Find where the given text appears and provide that cell's center as [x, y] coordinate. 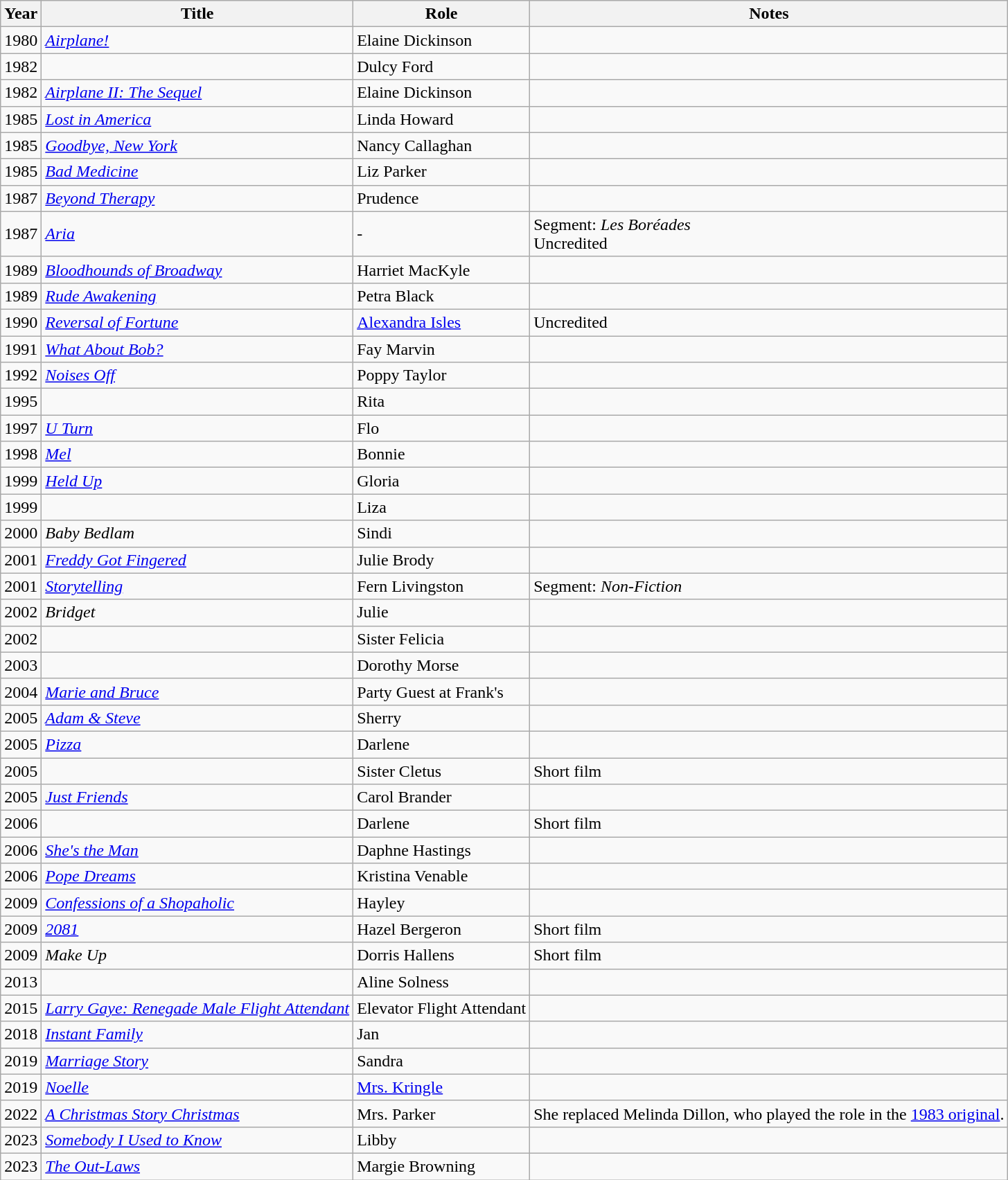
Nancy Callaghan [442, 146]
Bonnie [442, 455]
Somebody I Used to Know [197, 1140]
Instant Family [197, 1034]
Party Guest at Frank's [442, 692]
What About Bob? [197, 349]
- [442, 234]
Held Up [197, 481]
Noelle [197, 1087]
2004 [21, 692]
Dulcy Ford [442, 67]
Libby [442, 1140]
Margie Browning [442, 1166]
Alexandra Isles [442, 322]
Reversal of Fortune [197, 322]
Prudence [442, 198]
Julie Brody [442, 560]
Goodbye, New York [197, 146]
Liz Parker [442, 172]
Storytelling [197, 586]
2013 [21, 982]
Airplane II: The Sequel [197, 93]
Gloria [442, 481]
2000 [21, 534]
Julie [442, 613]
Make Up [197, 956]
Dorothy Morse [442, 665]
Aline Solness [442, 982]
Title [197, 14]
Sindi [442, 534]
A Christmas Story Christmas [197, 1113]
Sister Cletus [442, 771]
The Out-Laws [197, 1166]
Airplane! [197, 40]
Lost in America [197, 119]
Year [21, 14]
Baby Bedlam [197, 534]
Bloodhounds of Broadway [197, 270]
Daphne Hastings [442, 850]
Mrs. Kringle [442, 1087]
Segment: Non-Fiction [769, 586]
2022 [21, 1113]
2018 [21, 1034]
Dorris Hallens [442, 956]
Hayley [442, 903]
Linda Howard [442, 119]
1998 [21, 455]
Jan [442, 1034]
Carol Brander [442, 798]
Aria [197, 234]
Hazel Bergeron [442, 929]
Elevator Flight Attendant [442, 1008]
Larry Gaye: Renegade Male Flight Attendant [197, 1008]
Bad Medicine [197, 172]
Freddy Got Fingered [197, 560]
Segment: Les BoréadesUncredited [769, 234]
Beyond Therapy [197, 198]
1991 [21, 349]
Petra Black [442, 296]
Fay Marvin [442, 349]
1995 [21, 402]
She replaced Melinda Dillon, who played the role in the 1983 original. [769, 1113]
2081 [197, 929]
Marie and Bruce [197, 692]
Fern Livingston [442, 586]
2003 [21, 665]
Sandra [442, 1061]
1992 [21, 376]
Rude Awakening [197, 296]
Just Friends [197, 798]
1990 [21, 322]
Sherry [442, 718]
Liza [442, 507]
Kristina Venable [442, 877]
Pizza [197, 744]
U Turn [197, 428]
Adam & Steve [197, 718]
Poppy Taylor [442, 376]
Mrs. Parker [442, 1113]
Mel [197, 455]
Confessions of a Shopaholic [197, 903]
Role [442, 14]
Harriet MacKyle [442, 270]
Sister Felicia [442, 639]
2015 [21, 1008]
Bridget [197, 613]
Marriage Story [197, 1061]
1980 [21, 40]
Flo [442, 428]
1997 [21, 428]
Rita [442, 402]
She's the Man [197, 850]
Notes [769, 14]
Uncredited [769, 322]
Noises Off [197, 376]
Pope Dreams [197, 877]
